Capture the cell that displays the provided text and extract its (x, y) central coordinate. 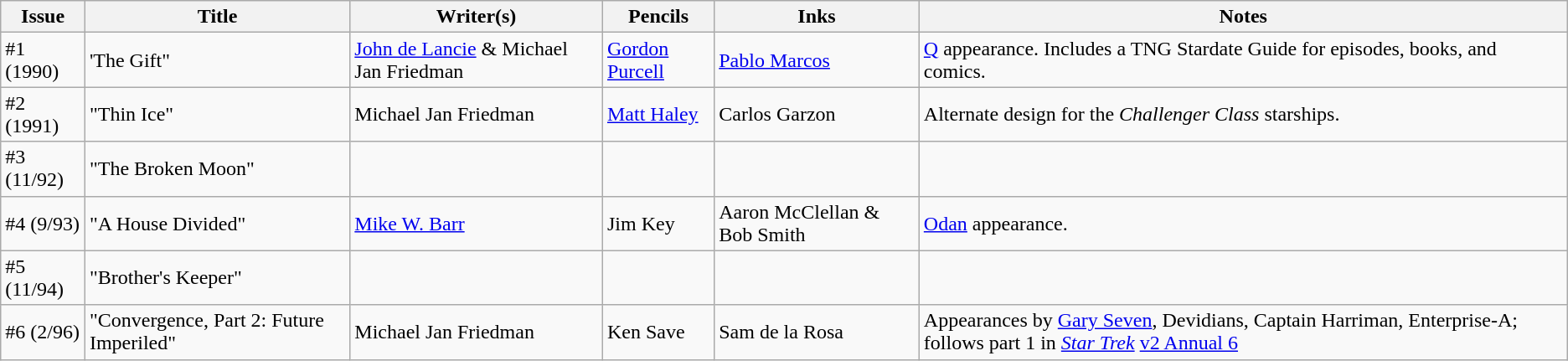
Matt Haley (658, 114)
#1 (1990) (44, 60)
"A House Divided" (217, 223)
'The Gift" (217, 60)
Odan appearance. (1243, 223)
Carlos Garzon (818, 114)
Pablo Marcos (818, 60)
Issue (44, 17)
Sam de la Rosa (818, 332)
Inks (818, 17)
Pencils (658, 17)
Notes (1243, 17)
Appearances by Gary Seven, Devidians, Captain Harriman, Enterprise-A; follows part 1 in Star Trek v2 Annual 6 (1243, 332)
Mike W. Barr (477, 223)
Q appearance. Includes a TNG Stardate Guide for episodes, books, and comics. (1243, 60)
Gordon Purcell (658, 60)
Aaron McClellan & Bob Smith (818, 223)
Writer(s) (477, 17)
John de Lancie & Michael Jan Friedman (477, 60)
Jim Key (658, 223)
Alternate design for the Challenger Class starships. (1243, 114)
Ken Save (658, 332)
"Convergence, Part 2: Future Imperiled" (217, 332)
"Brother's Keeper" (217, 278)
#5 (11/94) (44, 278)
Title (217, 17)
#6 (2/96) (44, 332)
#2 (1991) (44, 114)
"The Broken Moon" (217, 169)
#4 (9/93) (44, 223)
"Thin Ice" (217, 114)
#3 (11/92) (44, 169)
